Extract the (x, y) coordinate from the center of the cell holding the provided text.  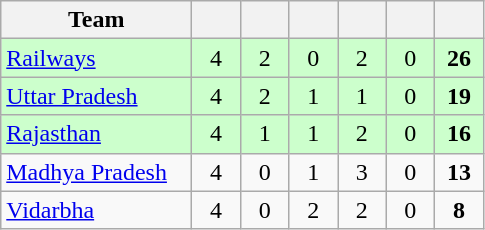
Uttar Pradesh (96, 96)
Team (96, 20)
Vidarbha (96, 210)
Railways (96, 58)
19 (460, 96)
Rajasthan (96, 134)
3 (362, 172)
16 (460, 134)
13 (460, 172)
26 (460, 58)
8 (460, 210)
Madhya Pradesh (96, 172)
